Provide the (X, Y) coordinate of the cell's center where the given text is located.  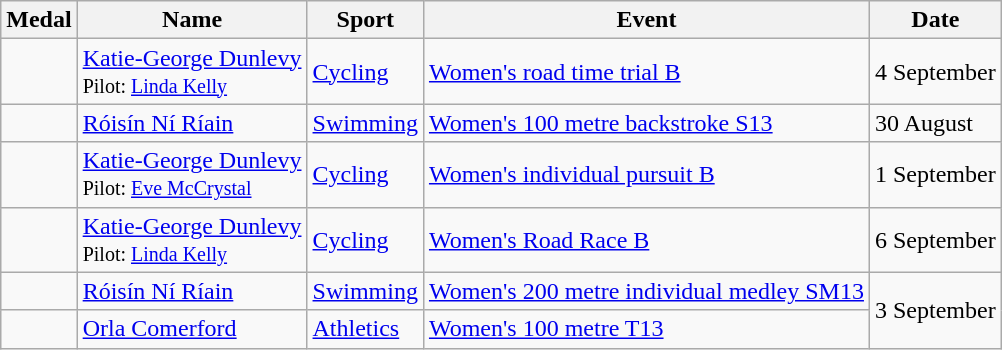
Women's 100 metre backstroke S13 (646, 123)
3 September (935, 310)
6 September (935, 240)
Date (935, 20)
30 August (935, 123)
Women's road time trial B (646, 72)
1 September (935, 174)
Women's Road Race B (646, 240)
Name (192, 20)
Women's 200 metre individual medley SM13 (646, 291)
Women's 100 metre T13 (646, 329)
Sport (365, 20)
Event (646, 20)
Athletics (365, 329)
Katie-George DunlevyPilot: Eve McCrystal (192, 174)
4 September (935, 72)
Women's individual pursuit B (646, 174)
Orla Comerford (192, 329)
Medal (39, 20)
